Output the [X, Y] coordinate of the center of the cell containing the given text.  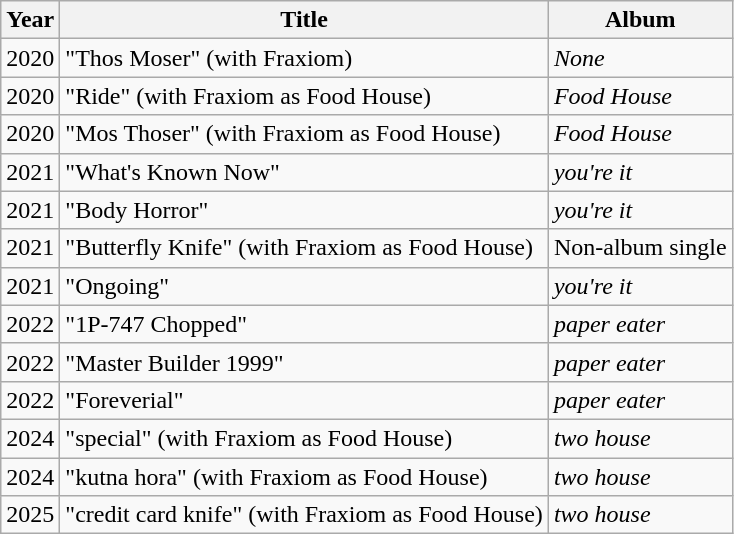
"kutna hora" (with Fraxiom as Food House) [304, 477]
Non-album single [640, 248]
"Butterfly Knife" (with Fraxiom as Food House) [304, 248]
"Ongoing" [304, 286]
"Mos Thoser" (with Fraxiom as Food House) [304, 134]
Album [640, 20]
"Thos Moser" (with Fraxiom) [304, 58]
"What's Known Now" [304, 172]
Title [304, 20]
"special" (with Fraxiom as Food House) [304, 438]
"Body Horror" [304, 210]
"Foreverial" [304, 400]
2025 [30, 515]
None [640, 58]
"1P-747 Chopped" [304, 324]
"credit card knife" (with Fraxiom as Food House) [304, 515]
"Master Builder 1999" [304, 362]
"Ride" (with Fraxiom as Food House) [304, 96]
Year [30, 20]
